Extract the [X, Y] coordinate from the center of the cell holding the provided text.  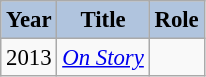
2013 [29, 58]
Year [29, 20]
Title [103, 20]
On Story [103, 58]
Role [176, 20]
